Capture the cell that displays the provided text and extract its [X, Y] central coordinate. 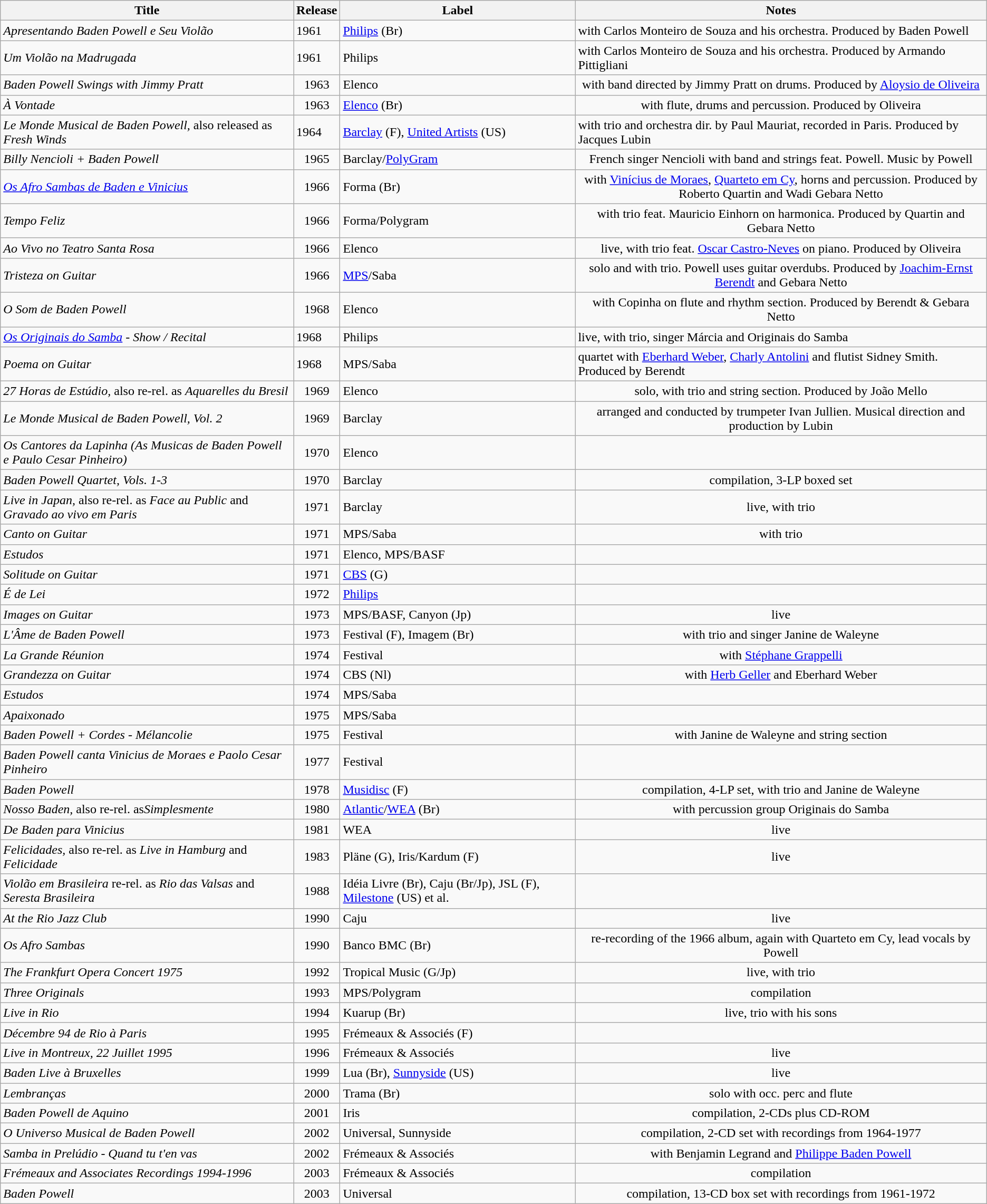
Os Cantores da Lapinha (As Musicas de Baden Powell e Paulo Cesar Pinheiro) [147, 452]
1996 [317, 1053]
with percussion group Originais do Samba [781, 810]
At the Rio Jazz Club [147, 918]
Barclay/PolyGram [458, 159]
É de Lei [147, 594]
Baden Powell + Cordes - Mélancolie [147, 735]
Solitude on Guitar [147, 574]
La Grande Réunion [147, 654]
Os Afro Sambas [147, 945]
Barclay (F), United Artists (US) [458, 132]
27 Horas de Estúdio, also re-rel. as Aquarelles du Bresil [147, 391]
Festival (F), Imagem (Br) [458, 634]
Baden Powell Quartet, Vols. 1-3 [147, 480]
De Baden para Vinicius [147, 830]
CBS (G) [458, 574]
Iris [458, 1113]
compilation, 2-CD set with recordings from 1964-1977 [781, 1133]
2000 [317, 1093]
O Som de Baden Powell [147, 309]
1988 [317, 891]
Baden Powell canta Vinicius de Moraes e Paolo Cesar Pinheiro [147, 763]
Lua (Br), Sunnyside (US) [458, 1073]
Universal [458, 1193]
1972 [317, 594]
1977 [317, 763]
live, with trio, singer Márcia and Originais do Samba [781, 337]
Elenco, MPS/BASF [458, 554]
MPS/Polygram [458, 993]
1999 [317, 1073]
Kuarup (Br) [458, 1013]
Baden Live à Bruxelles [147, 1073]
1980 [317, 810]
Live in Montreux, 22 Juillet 1995 [147, 1053]
Title [147, 11]
Lembranças [147, 1093]
with Herb Geller and Eberhard Weber [781, 675]
French singer Nencioli with band and strings feat. Powell. Music by Powell [781, 159]
Apaixonado [147, 715]
Live in Japan, also re-rel. as Face au Public and Gravado ao vivo em Paris [147, 507]
Trama (Br) [458, 1093]
1995 [317, 1033]
Live in Rio [147, 1013]
1993 [317, 993]
with trio [781, 534]
solo, with trio and string section. Produced by João Mello [781, 391]
Caju [458, 918]
Os Originais do Samba - Show / Recital [147, 337]
Elenco (Br) [458, 105]
Os Afro Sambas de Baden e Vinicius [147, 187]
Décembre 94 de Rio à Paris [147, 1033]
Apresentando Baden Powell e Seu Violão [147, 31]
Violão em Brasileira re-rel. as Rio das Valsas and Seresta Brasileira [147, 891]
Philips (Br) [458, 31]
with Benjamin Legrand and Philippe Baden Powell [781, 1153]
1981 [317, 830]
Billy Nencioli + Baden Powell [147, 159]
Forma/Polygram [458, 220]
with Carlos Monteiro de Souza and his orchestra. Produced by Baden Powell [781, 31]
compilation, 2-CDs plus CD-ROM [781, 1113]
CBS (Nl) [458, 675]
Three Originals [147, 993]
Felicidades, also re-rel. as Live in Hamburg and Felicidade [147, 856]
1978 [317, 789]
O Universo Musical de Baden Powell [147, 1133]
Notes [781, 11]
Musidisc (F) [458, 789]
compilation, 13-CD box set with recordings from 1961-1972 [781, 1193]
Pläne (G), Iris/Kardum (F) [458, 856]
Atlantic/WEA (Br) [458, 810]
with Carlos Monteiro de Souza and his orchestra. Produced by Armando Pittigliani [781, 58]
Label [458, 11]
1964 [317, 132]
Um Violão na Madrugada [147, 58]
Canto on Guitar [147, 534]
with flute, drums and percussion. Produced by Oliveira [781, 105]
with trio and singer Janine de Waleyne [781, 634]
WEA [458, 830]
Le Monde Musical de Baden Powell, also released as Fresh Winds [147, 132]
Idéia Livre (Br), Caju (Br/Jp), JSL (F), Milestone (US) et al. [458, 891]
Baden Powell de Aquino [147, 1113]
Frémeaux & Associés (F) [458, 1033]
L'Âme de Baden Powell [147, 634]
Grandezza on Guitar [147, 675]
with Stéphane Grappelli [781, 654]
1965 [317, 159]
with trio and orchestra dir. by Paul Mauriat, recorded in Paris. Produced by Jacques Lubin [781, 132]
MPS/BASF, Canyon (Jp) [458, 614]
Poema on Guitar [147, 364]
1992 [317, 972]
À Vontade [147, 105]
1983 [317, 856]
Universal, Sunnyside [458, 1133]
quartet with Eberhard Weber, Charly Antolini and flutist Sidney Smith. Produced by Berendt [781, 364]
live, with trio feat. Oscar Castro-Neves on piano. Produced by Oliveira [781, 248]
Release [317, 11]
Ao Vivo no Teatro Santa Rosa [147, 248]
1994 [317, 1013]
compilation, 3-LP boxed set [781, 480]
Forma (Br) [458, 187]
live, trio with his sons [781, 1013]
Frémeaux and Associates Recordings 1994-1996 [147, 1173]
solo and with trio. Powell uses guitar overdubs. Produced by Joachim-Ernst Berendt and Gebara Netto [781, 275]
Tristeza on Guitar [147, 275]
The Frankfurt Opera Concert 1975 [147, 972]
Le Monde Musical de Baden Powell, Vol. 2 [147, 419]
Tempo Feliz [147, 220]
Samba in Prelúdio - Quand tu t'en vas [147, 1153]
Images on Guitar [147, 614]
with Vinícius de Moraes, Quarteto em Cy, horns and percussion. Produced by Roberto Quartin and Wadi Gebara Netto [781, 187]
Tropical Music (G/Jp) [458, 972]
with band directed by Jimmy Pratt on drums. Produced by Aloysio de Oliveira [781, 85]
solo with occ. perc and flute [781, 1093]
with Copinha on flute and rhythm section. Produced by Berendt & Gebara Netto [781, 309]
2001 [317, 1113]
re-recording of the 1966 album, again with Quarteto em Cy, lead vocals by Powell [781, 945]
with trio feat. Mauricio Einhorn on harmonica. Produced by Quartin and Gebara Netto [781, 220]
arranged and conducted by trumpeter Ivan Jullien. Musical direction and production by Lubin [781, 419]
with Janine de Waleyne and string section [781, 735]
compilation, 4-LP set, with trio and Janine de Waleyne [781, 789]
Nosso Baden, also re-rel. asSimplesmente [147, 810]
Banco BMC (Br) [458, 945]
Baden Powell Swings with Jimmy Pratt [147, 85]
